Locate the cell with the specified text and output its [X, Y] center coordinate. 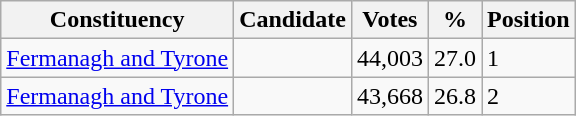
Position [529, 20]
43,668 [390, 96]
27.0 [454, 58]
26.8 [454, 96]
2 [529, 96]
1 [529, 58]
Constituency [118, 20]
Votes [390, 20]
Candidate [293, 20]
44,003 [390, 58]
% [454, 20]
